Output the [X, Y] coordinate of the center of the cell containing the given text.  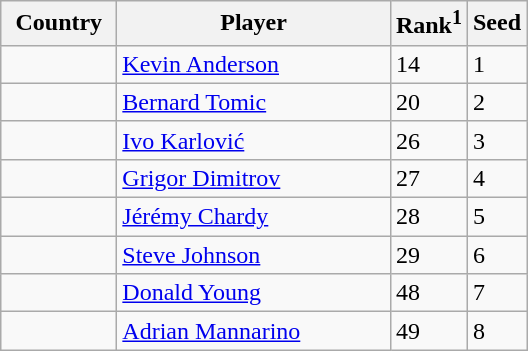
49 [428, 331]
Bernard Tomic [254, 102]
Kevin Anderson [254, 64]
14 [428, 64]
Player [254, 24]
29 [428, 255]
Jérémy Chardy [254, 217]
6 [496, 255]
1 [496, 64]
26 [428, 140]
Donald Young [254, 293]
Steve Johnson [254, 255]
4 [496, 178]
Ivo Karlović [254, 140]
28 [428, 217]
Country [59, 24]
48 [428, 293]
7 [496, 293]
3 [496, 140]
Seed [496, 24]
5 [496, 217]
Rank1 [428, 24]
Grigor Dimitrov [254, 178]
20 [428, 102]
8 [496, 331]
2 [496, 102]
Adrian Mannarino [254, 331]
27 [428, 178]
